Pinpoint the cell where the given text exists, returning its (X, Y) midpoint coordinate. 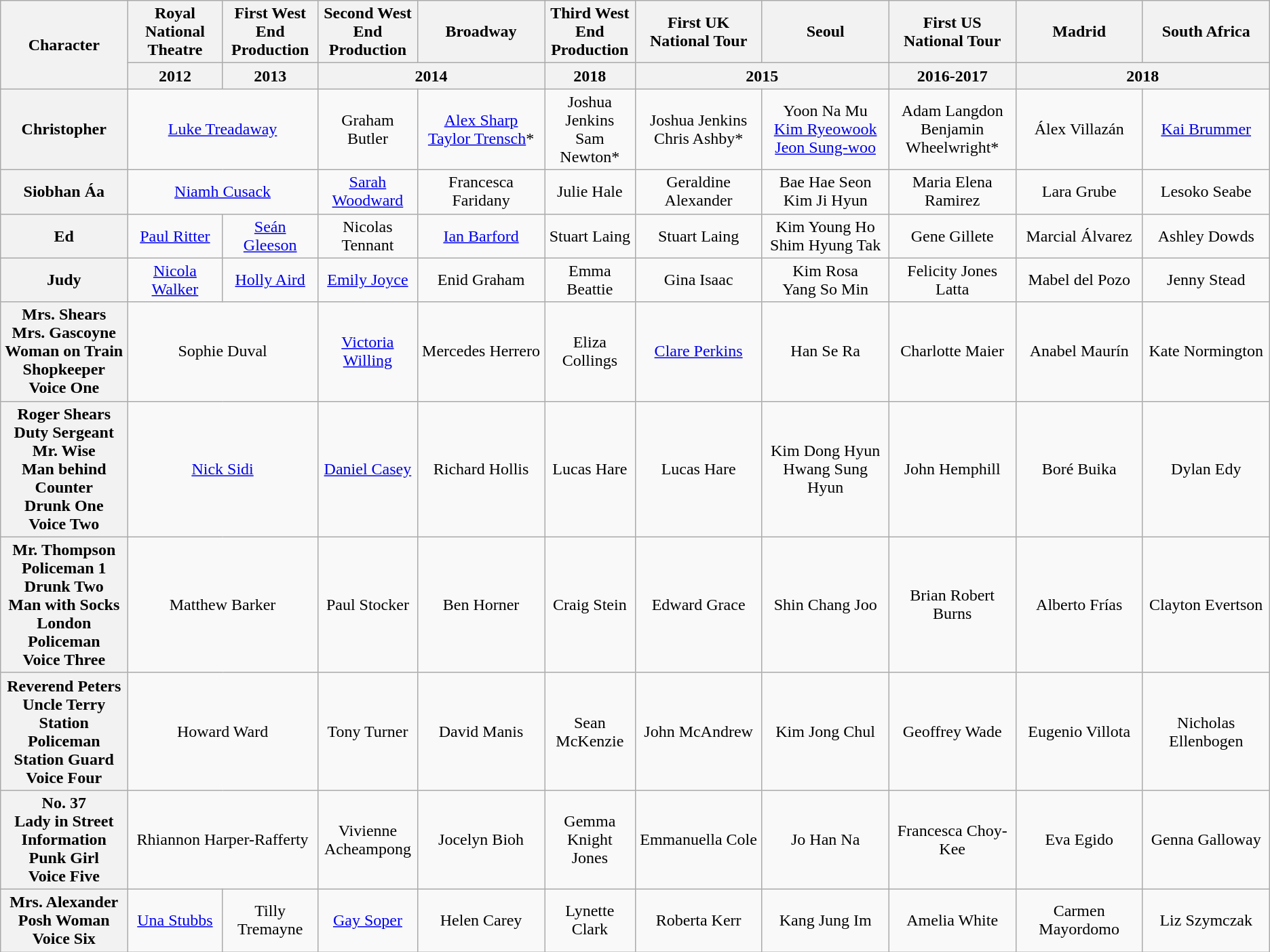
Eliza Collings (590, 351)
Siobhan Áa (64, 191)
First West End Production (270, 32)
Amelia White (952, 920)
Rhiannon Harper-Rafferty (223, 839)
Eugenio Villota (1079, 731)
Mrs. ShearsMrs. GascoyneWoman on TrainShopkeeperVoice One (64, 351)
No. 37Lady in StreetInformationPunk GirlVoice Five (64, 839)
Francesca Faridany (482, 191)
Han Se Ra (825, 351)
David Manis (482, 731)
Anabel Maurín (1079, 351)
Adam Langdon Benjamin Wheelwright* (952, 129)
Reverend PetersUncle TerryStation PolicemanStation GuardVoice Four (64, 731)
Clare Perkins (699, 351)
Tilly Tremayne (270, 920)
Kim Young HoShim Hyung Tak (825, 236)
Ashley Dowds (1206, 236)
Ben Horner (482, 605)
Craig Stein (590, 605)
Paul Ritter (175, 236)
Tony Turner (368, 731)
Joshua Jenkins Sam Newton* (590, 129)
Charlotte Maier (952, 351)
Holly Aird (270, 280)
Una Stubbs (175, 920)
Shin Chang Joo (825, 605)
Geraldine Alexander (699, 191)
Genna Galloway (1206, 839)
Nicholas Ellenbogen (1206, 731)
John Hemphill (952, 469)
Gay Soper (368, 920)
Third West End Production (590, 32)
Geoffrey Wade (952, 731)
Gina Isaac (699, 280)
Ian Barford (482, 236)
Bae Hae SeonKim Ji Hyun (825, 191)
Mrs. AlexanderPosh WomanVoice Six (64, 920)
Helen Carey (482, 920)
Lynette Clark (590, 920)
First US National Tour (952, 32)
Sarah Woodward (368, 191)
Luke Treadaway (223, 129)
Jenny Stead (1206, 280)
2012 (175, 76)
Second West End Production (368, 32)
Francesca Choy-Kee (952, 839)
Howard Ward (223, 731)
Kang Jung Im (825, 920)
Roberta Kerr (699, 920)
South Africa (1206, 32)
Sophie Duval (223, 351)
Sean McKenzie (590, 731)
Nick Sidi (223, 469)
Judy (64, 280)
Marcial Álvarez (1079, 236)
Emma Beattie (590, 280)
John McAndrew (699, 731)
Felicity Jones Latta (952, 280)
Kim Dong HyunHwang Sung Hyun (825, 469)
Gene Gillete (952, 236)
Lara Grube (1079, 191)
Seán Gleeson (270, 236)
Kim Jong Chul (825, 731)
Richard Hollis (482, 469)
Mr. ThompsonPoliceman 1Drunk TwoMan with SocksLondon PolicemanVoice Three (64, 605)
Enid Graham (482, 280)
Ed (64, 236)
Character (64, 45)
Lesoko Seabe (1206, 191)
Graham Butler (368, 129)
Victoria Willing (368, 351)
Nicolas Tennant (368, 236)
First UK National Tour (699, 32)
Carmen Mayordomo (1079, 920)
Kate Normington (1206, 351)
Roger ShearsDuty SergeantMr. WiseMan behind CounterDrunk OneVoice Two (64, 469)
Joshua Jenkins Chris Ashby* (699, 129)
Madrid (1079, 32)
Paul Stocker (368, 605)
Kim RosaYang So Min (825, 280)
2013 (270, 76)
Emily Joyce (368, 280)
Matthew Barker (223, 605)
Brian Robert Burns (952, 605)
Edward Grace (699, 605)
Broadway (482, 32)
Alberto Frías (1079, 605)
Emmanuella Cole (699, 839)
Jo Han Na (825, 839)
Niamh Cusack (223, 191)
Mabel del Pozo (1079, 280)
Julie Hale (590, 191)
Yoon Na MuKim RyeowookJeon Sung-woo (825, 129)
Royal National Theatre (175, 32)
Kai Brummer (1206, 129)
Gemma Knight Jones (590, 839)
Maria Elena Ramirez (952, 191)
Nicola Walker (175, 280)
Clayton Evertson (1206, 605)
Jocelyn Bioh (482, 839)
2016-2017 (952, 76)
Eva Egido (1079, 839)
Álex Villazán (1079, 129)
2014 (431, 76)
Boré Buika (1079, 469)
Christopher (64, 129)
Dylan Edy (1206, 469)
Mercedes Herrero (482, 351)
2015 (762, 76)
Seoul (825, 32)
Vivienne Acheampong (368, 839)
Alex Sharp Taylor Trensch* (482, 129)
Liz Szymczak (1206, 920)
Daniel Casey (368, 469)
